Determine the [X, Y] coordinate at the center of the cell enclosing the given text.  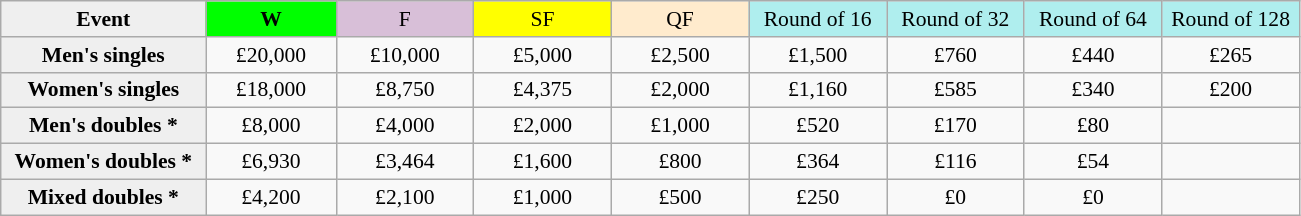
£265 [1231, 55]
£20,000 [271, 55]
£800 [680, 162]
£585 [955, 90]
£3,464 [405, 162]
SF [543, 19]
Men's doubles * [104, 126]
£500 [680, 197]
£116 [955, 162]
Round of 16 [818, 19]
Event [104, 19]
£8,000 [271, 126]
£1,160 [818, 90]
Round of 128 [1231, 19]
Round of 32 [955, 19]
W [271, 19]
£364 [818, 162]
£2,100 [405, 197]
£440 [1093, 55]
£1,500 [818, 55]
£10,000 [405, 55]
£200 [1231, 90]
£760 [955, 55]
Women's doubles * [104, 162]
QF [680, 19]
£8,750 [405, 90]
F [405, 19]
Women's singles [104, 90]
Men's singles [104, 55]
£2,500 [680, 55]
£4,375 [543, 90]
£340 [1093, 90]
£5,000 [543, 55]
£18,000 [271, 90]
£80 [1093, 126]
Mixed doubles * [104, 197]
£4,000 [405, 126]
Round of 64 [1093, 19]
£520 [818, 126]
£1,600 [543, 162]
£54 [1093, 162]
£170 [955, 126]
£250 [818, 197]
£4,200 [271, 197]
£6,930 [271, 162]
